Capture the cell that displays the provided text and extract its (x, y) central coordinate. 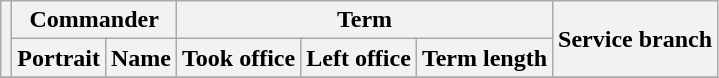
Service branch (636, 39)
Term (365, 20)
Commander (94, 20)
Portrait (59, 58)
Term length (484, 58)
Name (140, 58)
Took office (239, 58)
Left office (359, 58)
